Find where the given text appears and provide that cell's center as (X, Y) coordinate. 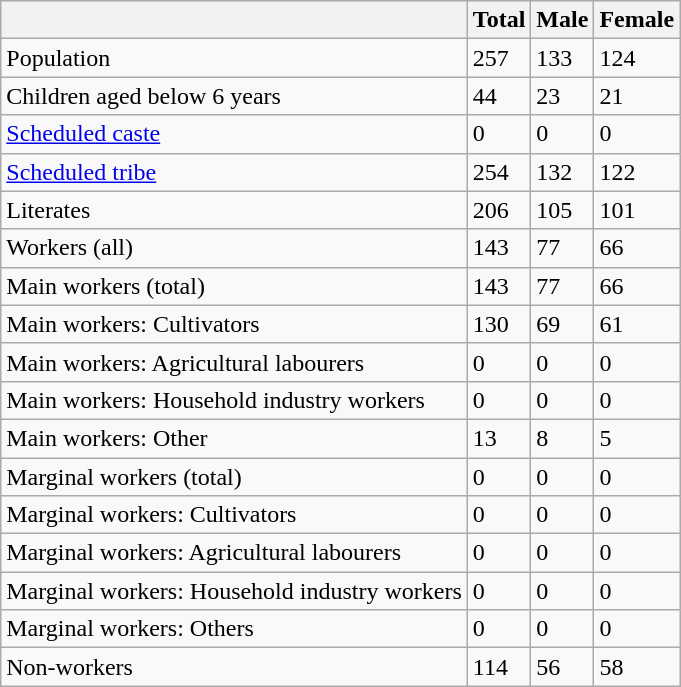
61 (637, 324)
206 (499, 210)
Main workers: Cultivators (234, 324)
257 (499, 58)
Scheduled tribe (234, 172)
101 (637, 210)
69 (562, 324)
Main workers (total) (234, 286)
Scheduled caste (234, 134)
Non-workers (234, 667)
21 (637, 96)
58 (637, 667)
Total (499, 20)
130 (499, 324)
5 (637, 438)
Marginal workers (total) (234, 477)
Main workers: Other (234, 438)
Male (562, 20)
56 (562, 667)
Literates (234, 210)
8 (562, 438)
114 (499, 667)
133 (562, 58)
Children aged below 6 years (234, 96)
Marginal workers: Others (234, 629)
Marginal workers: Agricultural labourers (234, 553)
13 (499, 438)
Marginal workers: Household industry workers (234, 591)
Female (637, 20)
23 (562, 96)
254 (499, 172)
Population (234, 58)
44 (499, 96)
105 (562, 210)
Workers (all) (234, 248)
Main workers: Agricultural labourers (234, 362)
Main workers: Household industry workers (234, 400)
122 (637, 172)
124 (637, 58)
Marginal workers: Cultivators (234, 515)
132 (562, 172)
